Scan for the cell matching the given text and deliver its [x, y] coordinate at center. 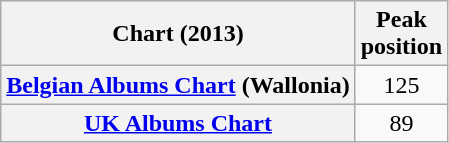
Peakposition [401, 34]
UK Albums Chart [178, 123]
Belgian Albums Chart (Wallonia) [178, 85]
Chart (2013) [178, 34]
125 [401, 85]
89 [401, 123]
